Determine the (X, Y) coordinate at the center of the cell enclosing the given text.  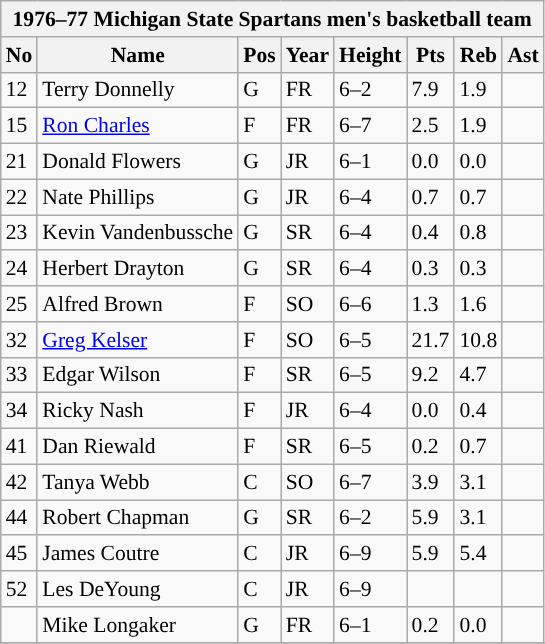
21.7 (431, 340)
Greg Kelser (138, 340)
Terry Donnelly (138, 90)
Pos (260, 55)
12 (20, 90)
10.8 (478, 340)
1976–77 Michigan State Spartans men's basketball team (272, 19)
2.5 (431, 126)
Pts (431, 55)
0.8 (478, 233)
Edgar Wilson (138, 375)
Reb (478, 55)
4.7 (478, 375)
Kevin Vandenbussche (138, 233)
Mike Longaker (138, 625)
33 (20, 375)
25 (20, 304)
32 (20, 340)
44 (20, 518)
41 (20, 447)
23 (20, 233)
3.9 (431, 482)
No (20, 55)
22 (20, 197)
1.6 (478, 304)
Height (370, 55)
Les DeYoung (138, 589)
Nate Phillips (138, 197)
7.9 (431, 90)
Alfred Brown (138, 304)
9.2 (431, 375)
52 (20, 589)
Dan Riewald (138, 447)
21 (20, 162)
Robert Chapman (138, 518)
Donald Flowers (138, 162)
24 (20, 269)
6–6 (370, 304)
34 (20, 411)
42 (20, 482)
45 (20, 554)
5.4 (478, 554)
Herbert Drayton (138, 269)
Name (138, 55)
James Coutre (138, 554)
Ricky Nash (138, 411)
Tanya Webb (138, 482)
Year (308, 55)
Ast (522, 55)
Ron Charles (138, 126)
1.3 (431, 304)
15 (20, 126)
